Determine the [X, Y] coordinate at the center of the cell enclosing the given text.  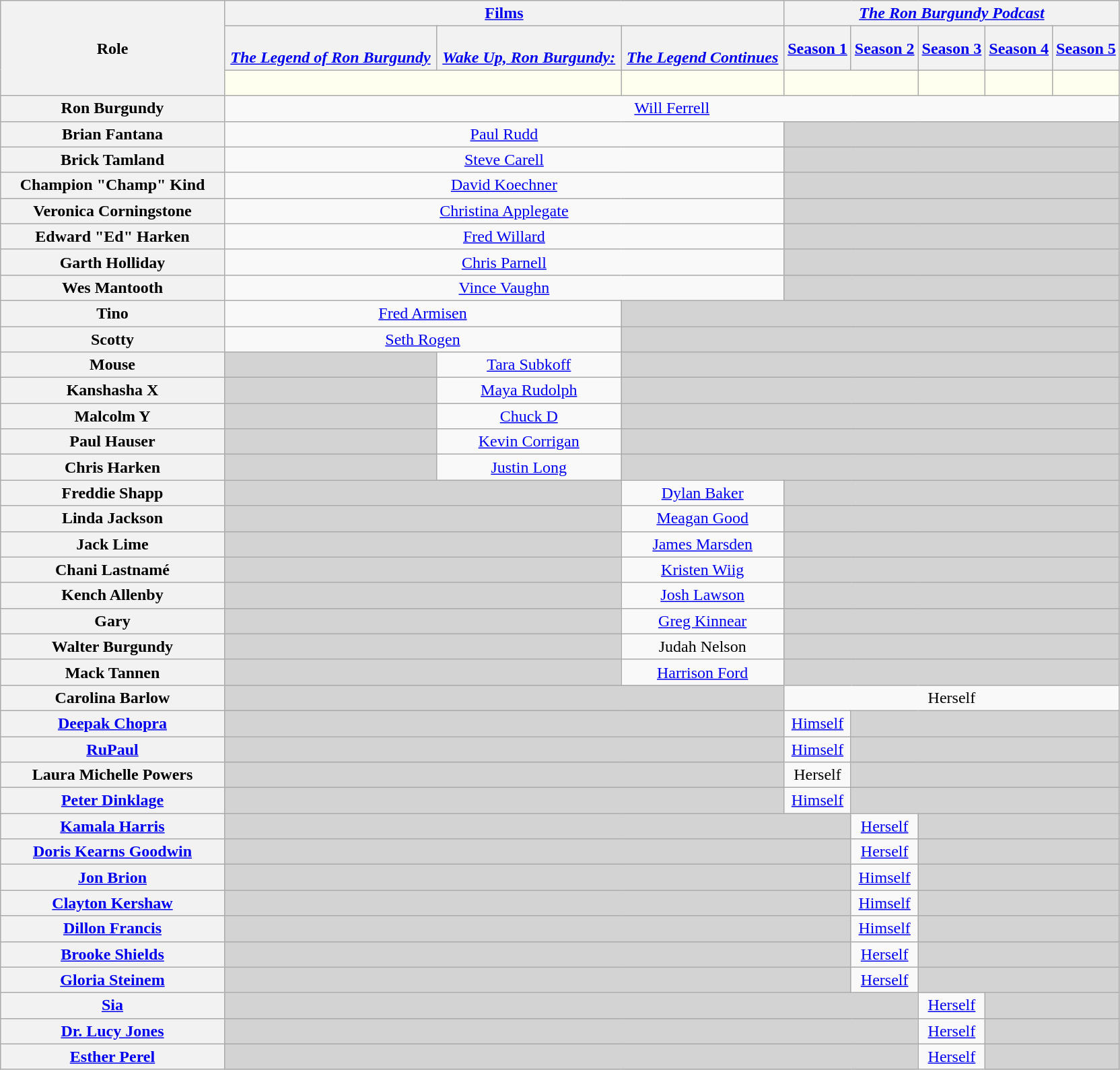
Clayton Kershaw [112, 903]
Season 2 [884, 48]
Season 1 [818, 48]
Fred Willard [503, 236]
Season 3 [952, 48]
Linda Jackson [112, 519]
Tino [112, 313]
Christina Applegate [503, 211]
Dylan Baker [703, 493]
Vince Vaughn [503, 288]
Will Ferrell [672, 108]
Chris Harken [112, 467]
Carolina Barlow [112, 698]
Meagan Good [703, 519]
Mouse [112, 365]
Josh Lawson [703, 595]
Peter Dinklage [112, 801]
Brooke Shields [112, 954]
Brian Fantana [112, 134]
Greg Kinnear [703, 621]
Steve Carell [503, 160]
RuPaul [112, 749]
Wake Up, Ron Burgundy: [529, 48]
The Legend Continues [703, 48]
Films [503, 13]
Season 4 [1019, 48]
Kench Allenby [112, 595]
Doris Kearns Goodwin [112, 852]
Season 5 [1086, 48]
Walter Burgundy [112, 646]
Edward "Ed" Harken [112, 236]
David Koechner [503, 185]
Gary [112, 621]
Deepak Chopra [112, 723]
Fred Armisen [423, 313]
Malcolm Y [112, 416]
Kevin Corrigan [529, 442]
Justin Long [529, 467]
Tara Subkoff [529, 365]
Seth Rogen [423, 339]
Laura Michelle Powers [112, 775]
Paul Hauser [112, 442]
Kamala Harris [112, 826]
Maya Rudolph [529, 391]
Garth Holliday [112, 262]
Dr. Lucy Jones [112, 1031]
Wes Mantooth [112, 288]
Brick Tamland [112, 160]
Paul Rudd [503, 134]
Dillon Francis [112, 929]
Freddie Shapp [112, 493]
Role [112, 48]
Jack Lime [112, 544]
Kristen Wiig [703, 570]
The Legend of Ron Burgundy [330, 48]
James Marsden [703, 544]
Chuck D [529, 416]
Harrison Ford [703, 672]
Mack Tannen [112, 672]
Jon Brion [112, 877]
Kanshasha X [112, 391]
Champion "Champ" Kind [112, 185]
Scotty [112, 339]
Veronica Corningstone [112, 211]
The Ron Burgundy Podcast [952, 13]
Chani Lastnamé [112, 570]
Esther Perel [112, 1057]
Ron Burgundy [112, 108]
Gloria Steinem [112, 980]
Judah Nelson [703, 646]
Sia [112, 1005]
Chris Parnell [503, 262]
